Find where the given text appears and provide that cell's center as (X, Y) coordinate. 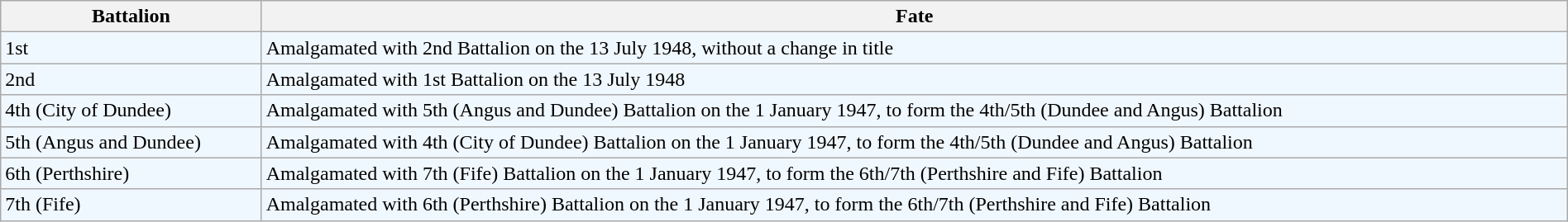
Amalgamated with 5th (Angus and Dundee) Battalion on the 1 January 1947, to form the 4th/5th (Dundee and Angus) Battalion (915, 111)
2nd (131, 79)
Fate (915, 17)
Battalion (131, 17)
5th (Angus and Dundee) (131, 142)
Amalgamated with 1st Battalion on the 13 July 1948 (915, 79)
7th (Fife) (131, 205)
4th (City of Dundee) (131, 111)
Amalgamated with 6th (Perthshire) Battalion on the 1 January 1947, to form the 6th/7th (Perthshire and Fife) Battalion (915, 205)
Amalgamated with 2nd Battalion on the 13 July 1948, without a change in title (915, 48)
6th (Perthshire) (131, 173)
1st (131, 48)
Amalgamated with 4th (City of Dundee) Battalion on the 1 January 1947, to form the 4th/5th (Dundee and Angus) Battalion (915, 142)
Amalgamated with 7th (Fife) Battalion on the 1 January 1947, to form the 6th/7th (Perthshire and Fife) Battalion (915, 173)
